For the text-containing cell, return its midpoint in (X, Y) coordinate format. 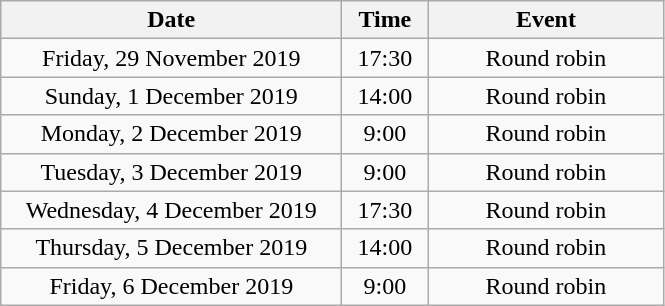
Friday, 6 December 2019 (172, 286)
Sunday, 1 December 2019 (172, 96)
Monday, 2 December 2019 (172, 134)
Event (546, 20)
Friday, 29 November 2019 (172, 58)
Tuesday, 3 December 2019 (172, 172)
Time (385, 20)
Date (172, 20)
Wednesday, 4 December 2019 (172, 210)
Thursday, 5 December 2019 (172, 248)
